Identify which cell holds the provided text, then report its [x, y] central coordinate. 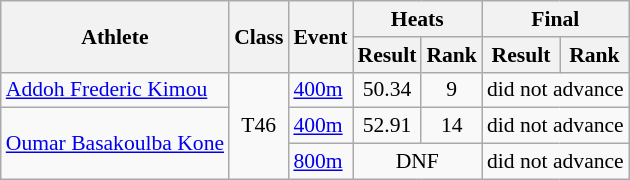
T46 [258, 126]
Heats [416, 19]
Class [258, 36]
50.34 [386, 90]
14 [452, 126]
Addoh Frederic Kimou [115, 90]
800m [320, 162]
Final [556, 19]
Event [320, 36]
Athlete [115, 36]
52.91 [386, 126]
DNF [416, 162]
9 [452, 90]
Oumar Basakoulba Kone [115, 144]
